Find where the given text appears and provide that cell's center as [X, Y] coordinate. 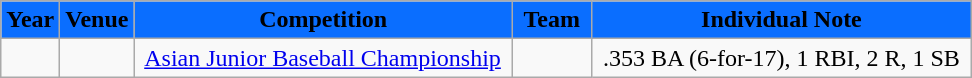
.353 BA (6-for-17), 1 RBI, 2 R, 1 SB [781, 58]
Year [30, 20]
Competition [323, 20]
Team [552, 20]
Venue [97, 20]
Individual Note [781, 20]
Asian Junior Baseball Championship [323, 58]
